From the cell containing the given text, extract its center point as (X, Y) coordinate. 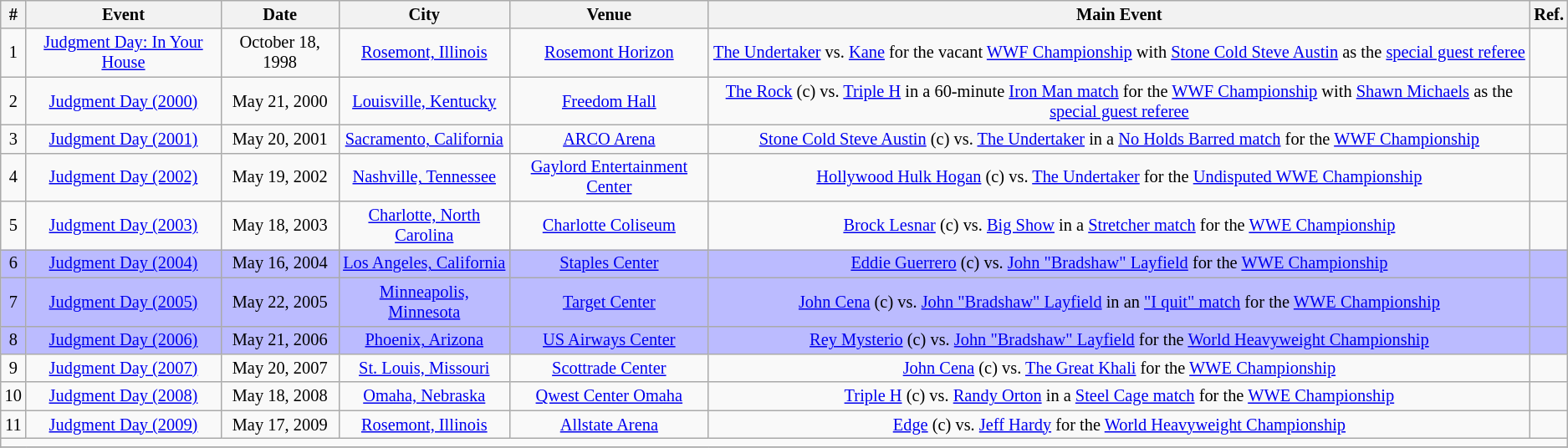
Judgment Day (2001) (124, 139)
Judgment Day (2007) (124, 368)
9 (13, 368)
1 (13, 53)
Hollywood Hulk Hogan (c) vs. The Undertaker for the Undisputed WWE Championship (1119, 177)
3 (13, 139)
2 (13, 101)
Stone Cold Steve Austin (c) vs. The Undertaker in a No Holds Barred match for the WWF Championship (1119, 139)
Rey Mysterio (c) vs. John "Bradshaw" Layfield for the World Heavyweight Championship (1119, 340)
Qwest Center Omaha (609, 396)
Phoenix, Arizona (424, 340)
May 22, 2005 (279, 302)
Louisville, Kentucky (424, 101)
May 21, 2000 (279, 101)
7 (13, 302)
May 18, 2003 (279, 226)
# (13, 14)
Date (279, 14)
Judgment Day (2006) (124, 340)
10 (13, 396)
Judgment Day (2008) (124, 396)
Minneapolis, Minnesota (424, 302)
May 20, 2007 (279, 368)
October 18, 1998 (279, 53)
May 18, 2008 (279, 396)
US Airways Center (609, 340)
Target Center (609, 302)
May 20, 2001 (279, 139)
May 19, 2002 (279, 177)
6 (13, 263)
Gaylord Entertainment Center (609, 177)
Brock Lesnar (c) vs. Big Show in a Stretcher match for the WWE Championship (1119, 226)
Main Event (1119, 14)
Judgment Day: In Your House (124, 53)
11 (13, 425)
Edge (c) vs. Jeff Hardy for the World Heavyweight Championship (1119, 425)
Staples Center (609, 263)
John Cena (c) vs. The Great Khali for the WWE Championship (1119, 368)
Rosemont Horizon (609, 53)
St. Louis, Missouri (424, 368)
Judgment Day (2009) (124, 425)
8 (13, 340)
May 16, 2004 (279, 263)
The Rock (c) vs. Triple H in a 60-minute Iron Man match for the WWF Championship with Shawn Michaels as the special guest referee (1119, 101)
The Undertaker vs. Kane for the vacant WWF Championship with Stone Cold Steve Austin as the special guest referee (1119, 53)
Venue (609, 14)
Eddie Guerrero (c) vs. John "Bradshaw" Layfield for the WWE Championship (1119, 263)
Charlotte, North Carolina (424, 226)
Sacramento, California (424, 139)
Triple H (c) vs. Randy Orton in a Steel Cage match for the WWE Championship (1119, 396)
May 17, 2009 (279, 425)
5 (13, 226)
Allstate Arena (609, 425)
Judgment Day (2005) (124, 302)
Event (124, 14)
Los Angeles, California (424, 263)
Judgment Day (2000) (124, 101)
Freedom Hall (609, 101)
John Cena (c) vs. John "Bradshaw" Layfield in an "I quit" match for the WWE Championship (1119, 302)
Scottrade Center (609, 368)
4 (13, 177)
Judgment Day (2003) (124, 226)
Omaha, Nebraska (424, 396)
City (424, 14)
May 21, 2006 (279, 340)
Ref. (1549, 14)
ARCO Arena (609, 139)
Judgment Day (2002) (124, 177)
Judgment Day (2004) (124, 263)
Charlotte Coliseum (609, 226)
Nashville, Tennessee (424, 177)
